From the cell containing the given text, extract its center point as (x, y) coordinate. 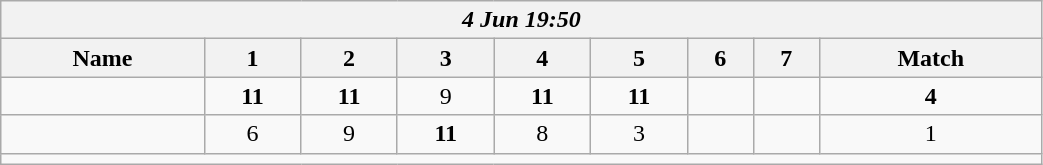
7 (786, 58)
8 (542, 134)
Name (102, 58)
Match (930, 58)
2 (350, 58)
5 (640, 58)
4 Jun 19:50 (522, 20)
